Output the (x, y) coordinate of the center of the cell containing the given text.  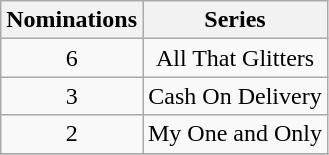
6 (72, 58)
Cash On Delivery (234, 96)
Series (234, 20)
All That Glitters (234, 58)
Nominations (72, 20)
3 (72, 96)
My One and Only (234, 134)
2 (72, 134)
